Locate the cell with the specified text and output its [X, Y] center coordinate. 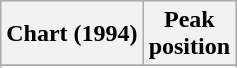
Peakposition [189, 34]
Chart (1994) [72, 34]
